Search for the cell housing the specified text and yield its [X, Y] center coordinate. 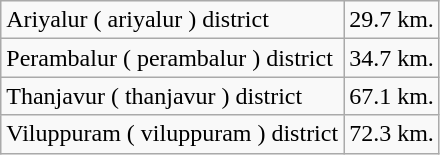
Viluppuram ( viluppuram ) district [172, 134]
Ariyalur ( ariyalur ) district [172, 20]
Thanjavur ( thanjavur ) district [172, 96]
34.7 km. [392, 58]
67.1 km. [392, 96]
29.7 km. [392, 20]
Perambalur ( perambalur ) district [172, 58]
72.3 km. [392, 134]
